Pinpoint the cell where the given text exists, returning its [x, y] midpoint coordinate. 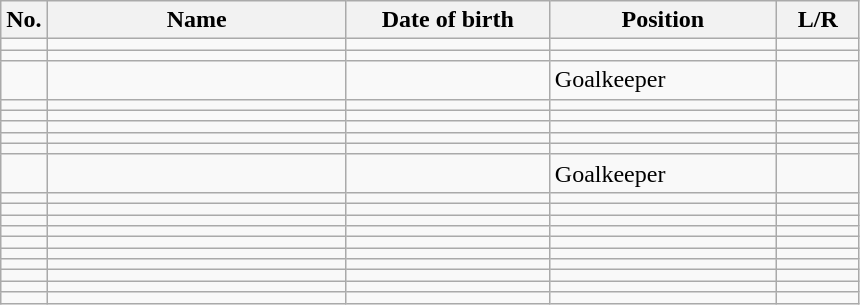
Date of birth [448, 20]
Name [196, 20]
L/R [818, 20]
Position [662, 20]
No. [24, 20]
